Find where the given text appears and provide that cell's center as [X, Y] coordinate. 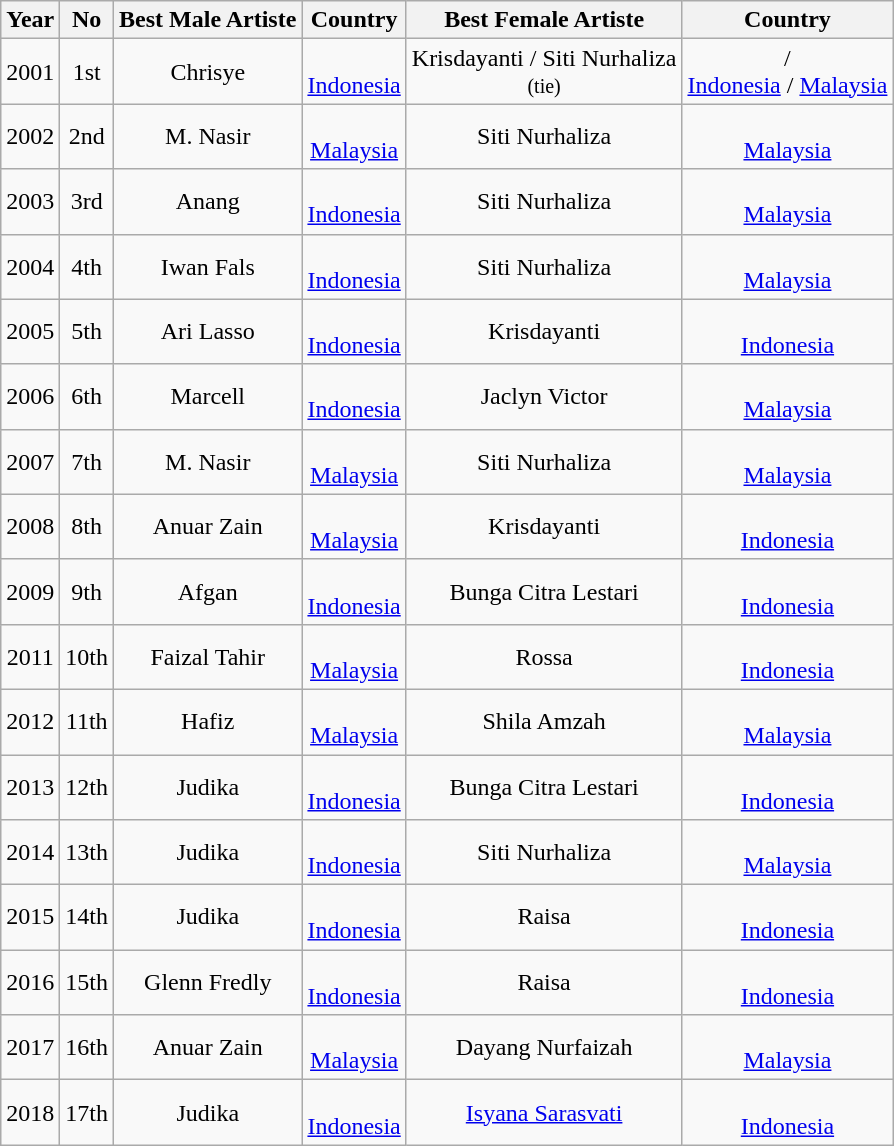
2012 [30, 722]
Isyana Sarasvati [544, 1112]
17th [87, 1112]
Faizal Tahir [208, 656]
/ Indonesia / Malaysia [788, 72]
1st [87, 72]
5th [87, 332]
8th [87, 526]
Jaclyn Victor [544, 396]
14th [87, 918]
11th [87, 722]
2013 [30, 786]
2006 [30, 396]
2008 [30, 526]
Glenn Fredly [208, 982]
4th [87, 266]
Dayang Nurfaizah [544, 1048]
2nd [87, 136]
Shila Amzah [544, 722]
2003 [30, 202]
6th [87, 396]
Hafiz [208, 722]
7th [87, 462]
Rossa [544, 656]
2002 [30, 136]
9th [87, 592]
Best Male Artiste [208, 20]
Best Female Artiste [544, 20]
Chrisye [208, 72]
2001 [30, 72]
Year [30, 20]
Afgan [208, 592]
16th [87, 1048]
13th [87, 852]
Ari Lasso [208, 332]
2011 [30, 656]
2015 [30, 918]
2014 [30, 852]
Krisdayanti / Siti Nurhaliza (tie) [544, 72]
2017 [30, 1048]
No [87, 20]
10th [87, 656]
Marcell [208, 396]
2007 [30, 462]
2016 [30, 982]
3rd [87, 202]
2005 [30, 332]
Iwan Fals [208, 266]
12th [87, 786]
15th [87, 982]
2004 [30, 266]
2009 [30, 592]
2018 [30, 1112]
Anang [208, 202]
